For the text-containing cell, return its midpoint in [x, y] coordinate format. 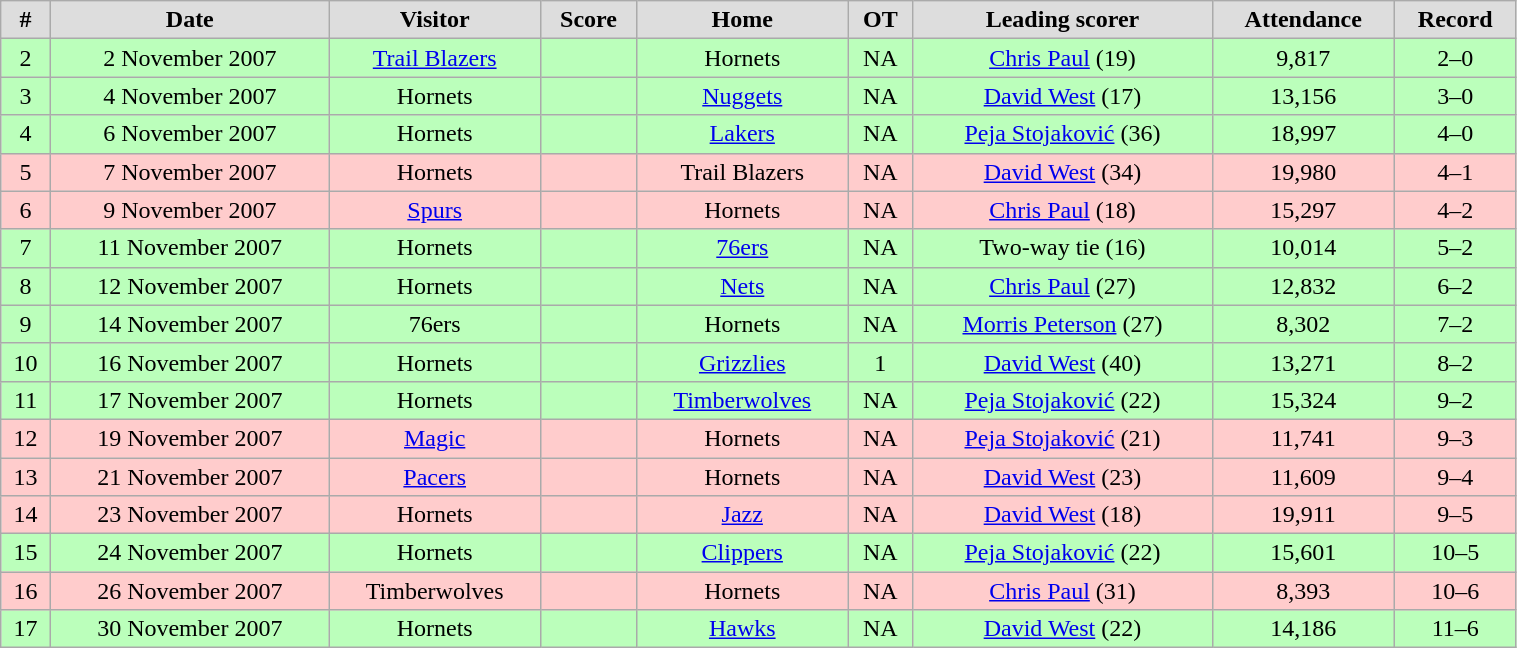
7–2 [1455, 324]
9–4 [1455, 477]
David West (18) [1062, 515]
6 November 2007 [190, 134]
David West (23) [1062, 477]
8,393 [1303, 591]
4 [26, 134]
13 [26, 477]
Leading scorer [1062, 20]
12 [26, 438]
9–2 [1455, 400]
19,980 [1303, 172]
Pacers [434, 477]
5 [26, 172]
16 November 2007 [190, 362]
14 [26, 515]
Lakers [742, 134]
6 [26, 210]
8,302 [1303, 324]
1 [880, 362]
David West (40) [1062, 362]
David West (34) [1062, 172]
16 [26, 591]
3–0 [1455, 96]
Chris Paul (31) [1062, 591]
Visitor [434, 20]
Date [190, 20]
Two-way tie (16) [1062, 248]
17 [26, 629]
Attendance [1303, 20]
Record [1455, 20]
13,156 [1303, 96]
Grizzlies [742, 362]
10,014 [1303, 248]
24 November 2007 [190, 553]
10–5 [1455, 553]
2–0 [1455, 58]
David West (17) [1062, 96]
30 November 2007 [190, 629]
Home [742, 20]
15,601 [1303, 553]
Clippers [742, 553]
2 November 2007 [190, 58]
Morris Peterson (27) [1062, 324]
David West (22) [1062, 629]
6–2 [1455, 286]
11 [26, 400]
2 [26, 58]
9,817 [1303, 58]
Peja Stojaković (36) [1062, 134]
9–3 [1455, 438]
17 November 2007 [190, 400]
OT [880, 20]
4–2 [1455, 210]
19,911 [1303, 515]
9 [26, 324]
Chris Paul (19) [1062, 58]
12 November 2007 [190, 286]
21 November 2007 [190, 477]
11–6 [1455, 629]
18,997 [1303, 134]
15 [26, 553]
8 [26, 286]
10–6 [1455, 591]
7 November 2007 [190, 172]
Chris Paul (27) [1062, 286]
9 November 2007 [190, 210]
13,271 [1303, 362]
11,741 [1303, 438]
9–5 [1455, 515]
7 [26, 248]
Hawks [742, 629]
Jazz [742, 515]
Spurs [434, 210]
15,297 [1303, 210]
15,324 [1303, 400]
14 November 2007 [190, 324]
11 November 2007 [190, 248]
4–0 [1455, 134]
26 November 2007 [190, 591]
14,186 [1303, 629]
Nets [742, 286]
19 November 2007 [190, 438]
Nuggets [742, 96]
23 November 2007 [190, 515]
5–2 [1455, 248]
11,609 [1303, 477]
Chris Paul (18) [1062, 210]
Peja Stojaković (21) [1062, 438]
4 November 2007 [190, 96]
4–1 [1455, 172]
10 [26, 362]
8–2 [1455, 362]
12,832 [1303, 286]
3 [26, 96]
Score [588, 20]
# [26, 20]
Magic [434, 438]
